Search for the cell housing the specified text and yield its [X, Y] center coordinate. 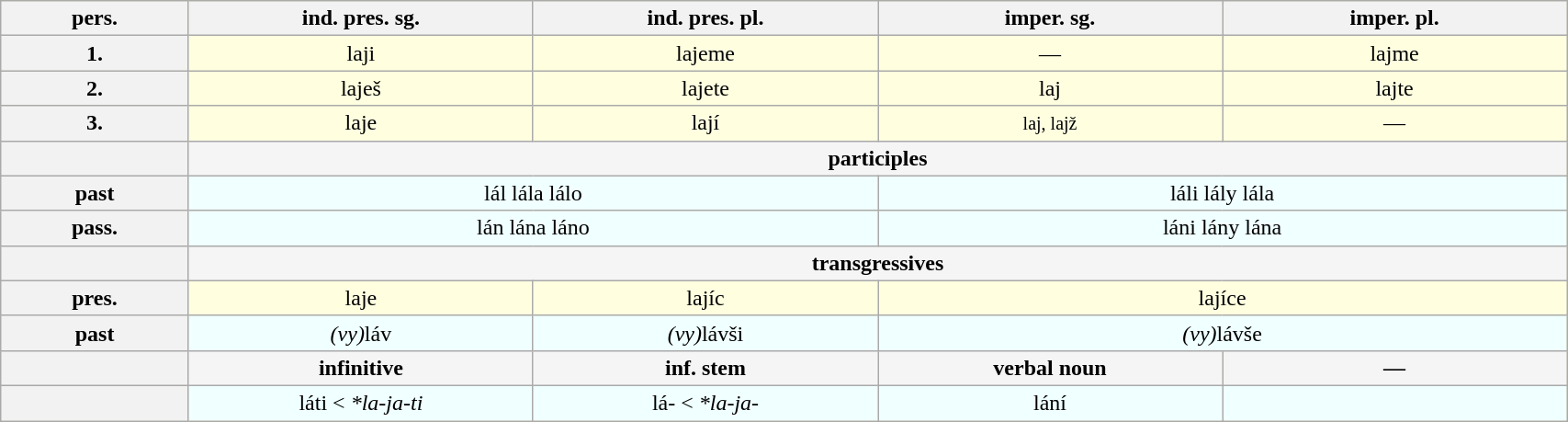
imper. sg. [1051, 18]
láti < *la-ja-ti [360, 403]
participles [877, 158]
lajeme [705, 53]
transgressives [877, 263]
(vy)lávši [705, 333]
verbal noun [1051, 368]
lání [1051, 403]
ind. pres. sg. [360, 18]
lají [705, 123]
lajte [1394, 88]
laj, lajž [1051, 123]
laj [1051, 88]
(vy)láv [360, 333]
lán lána láno [533, 228]
ind. pres. pl. [705, 18]
pass. [96, 228]
infinitive [360, 368]
laješ [360, 88]
imper. pl. [1394, 18]
lajme [1394, 53]
2. [96, 88]
láni lány lána [1223, 228]
lajíce [1223, 298]
(vy)lávše [1223, 333]
lál lála lálo [533, 193]
lá- < *la-ja- [705, 403]
pres. [96, 298]
láli lály lála [1223, 193]
pers. [96, 18]
3. [96, 123]
1. [96, 53]
lajíc [705, 298]
laji [360, 53]
lajete [705, 88]
inf. stem [705, 368]
